Extract the [x, y] coordinate from the center of the cell holding the provided text.  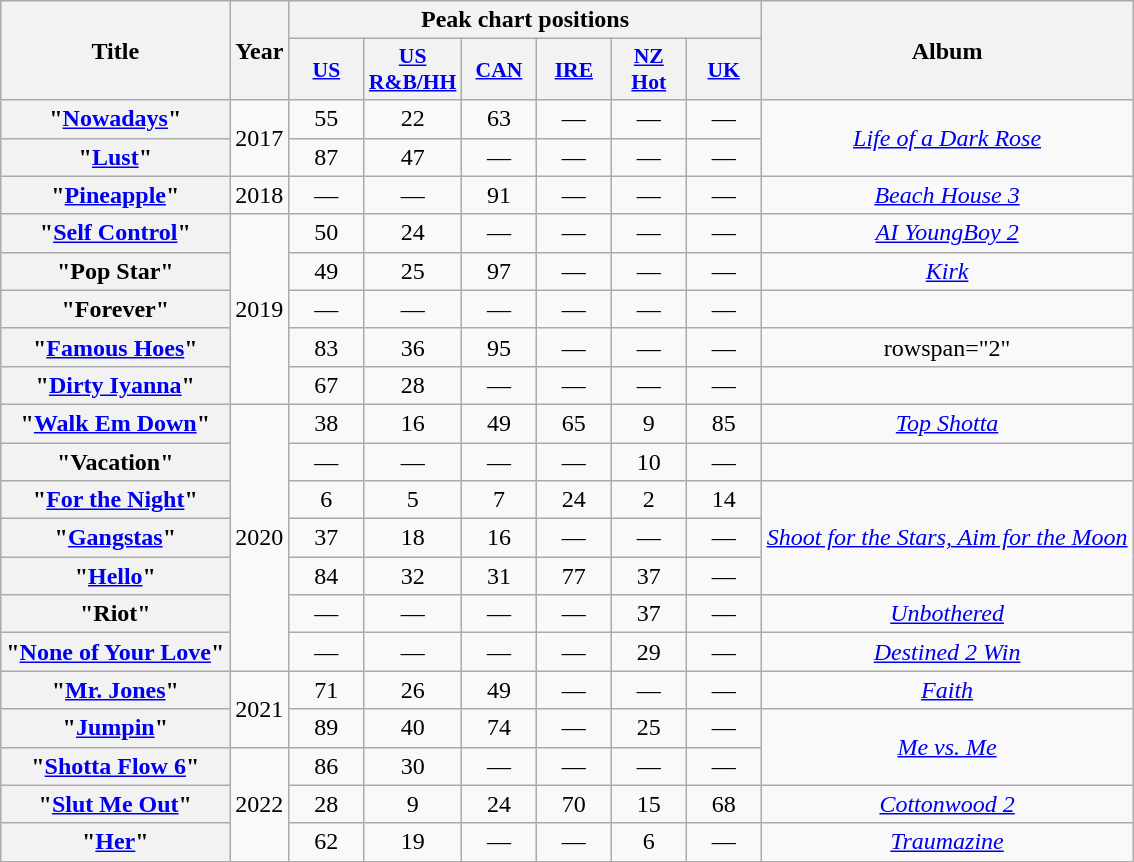
"Famous Hoes" [116, 347]
70 [574, 804]
Me vs. Me [947, 747]
USR&B/HH [413, 70]
32 [413, 576]
2 [648, 500]
"Vacation" [116, 461]
5 [413, 500]
"Shotta Flow 6" [116, 766]
40 [413, 728]
US [326, 70]
10 [648, 461]
2018 [260, 195]
UK [724, 70]
"Gangstas" [116, 538]
7 [498, 500]
87 [326, 157]
2020 [260, 537]
89 [326, 728]
Kirk [947, 271]
Top Shotta [947, 423]
77 [574, 576]
CAN [498, 70]
74 [498, 728]
38 [326, 423]
18 [413, 538]
63 [498, 119]
"Her" [116, 842]
"For the Night" [116, 500]
Cottonwood 2 [947, 804]
68 [724, 804]
"Mr. Jones" [116, 690]
Destined 2 Win [947, 652]
15 [648, 804]
Life of a Dark Rose [947, 138]
19 [413, 842]
AI YoungBoy 2 [947, 233]
Shoot for the Stars, Aim for the Moon [947, 538]
Title [116, 50]
"Riot" [116, 614]
91 [498, 195]
22 [413, 119]
85 [724, 423]
2017 [260, 138]
rowspan="2" [947, 347]
84 [326, 576]
"Slut Me Out" [116, 804]
26 [413, 690]
NZHot [648, 70]
"Walk Em Down" [116, 423]
"Pineapple" [116, 195]
Traumazine [947, 842]
"Lust" [116, 157]
"Jumpin" [116, 728]
IRE [574, 70]
47 [413, 157]
2019 [260, 309]
"Nowadays" [116, 119]
62 [326, 842]
2022 [260, 804]
2021 [260, 709]
95 [498, 347]
36 [413, 347]
"Hello" [116, 576]
Year [260, 50]
Album [947, 50]
31 [498, 576]
"Dirty Iyanna" [116, 385]
29 [648, 652]
65 [574, 423]
"None of Your Love" [116, 652]
"Pop Star" [116, 271]
Faith [947, 690]
Peak chart positions [525, 20]
86 [326, 766]
67 [326, 385]
97 [498, 271]
Unbothered [947, 614]
"Self Control" [116, 233]
50 [326, 233]
83 [326, 347]
Beach House 3 [947, 195]
30 [413, 766]
55 [326, 119]
"Forever" [116, 309]
71 [326, 690]
14 [724, 500]
